Locate the cell with the specified text and output its (X, Y) center coordinate. 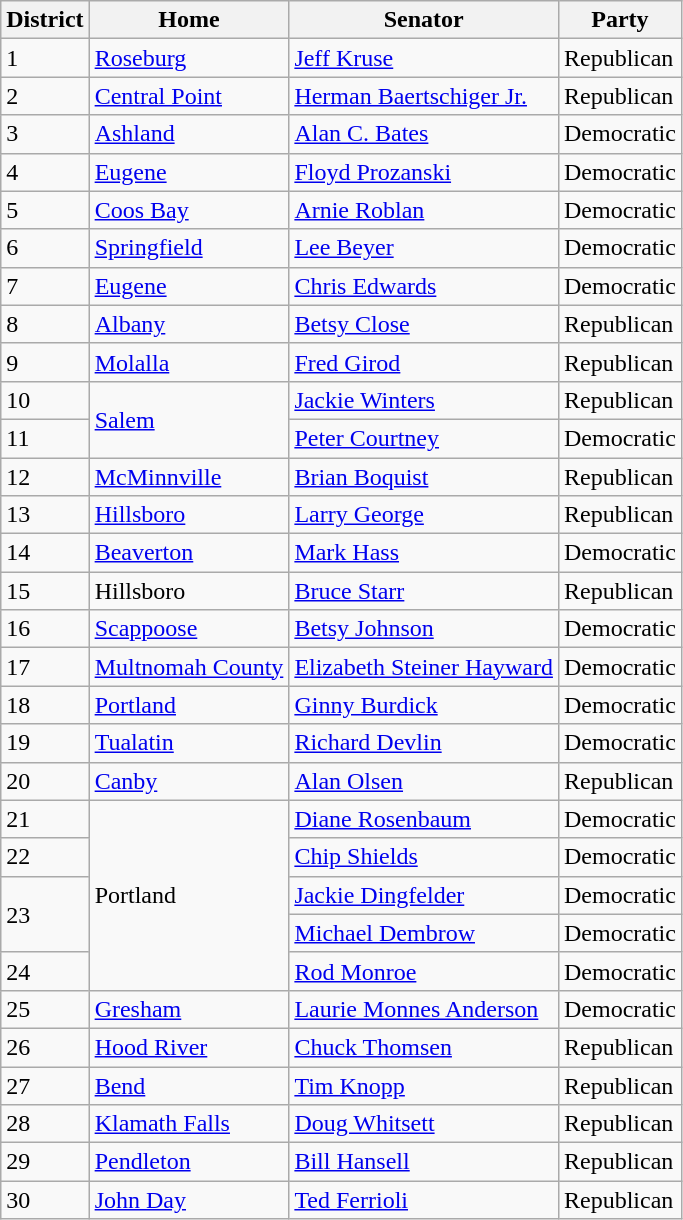
Betsy Close (424, 324)
Jeff Kruse (424, 58)
9 (45, 362)
24 (45, 971)
16 (45, 629)
Home (189, 20)
Mark Hass (424, 553)
Ginny Burdick (424, 705)
26 (45, 1047)
14 (45, 553)
Alan Olsen (424, 781)
27 (45, 1085)
Richard Devlin (424, 743)
Chip Shields (424, 857)
Michael Dembrow (424, 933)
6 (45, 248)
4 (45, 172)
Bill Hansell (424, 1162)
Rod Monroe (424, 971)
21 (45, 819)
Springfield (189, 248)
Pendleton (189, 1162)
Gresham (189, 1009)
Multnomah County (189, 667)
13 (45, 515)
Scappoose (189, 629)
Chris Edwards (424, 286)
2 (45, 96)
11 (45, 438)
1 (45, 58)
Party (620, 20)
Tim Knopp (424, 1085)
7 (45, 286)
25 (45, 1009)
8 (45, 324)
Arnie Roblan (424, 210)
Albany (189, 324)
15 (45, 591)
Bruce Starr (424, 591)
3 (45, 134)
Chuck Thomsen (424, 1047)
Fred Girod (424, 362)
18 (45, 705)
Coos Bay (189, 210)
Jackie Winters (424, 400)
Ashland (189, 134)
Tualatin (189, 743)
Roseburg (189, 58)
22 (45, 857)
Alan C. Bates (424, 134)
20 (45, 781)
Brian Boquist (424, 477)
Canby (189, 781)
Betsy Johnson (424, 629)
Herman Baertschiger Jr. (424, 96)
Lee Beyer (424, 248)
Diane Rosenbaum (424, 819)
10 (45, 400)
29 (45, 1162)
Salem (189, 419)
28 (45, 1124)
McMinnville (189, 477)
Klamath Falls (189, 1124)
Elizabeth Steiner Hayward (424, 667)
Jackie Dingfelder (424, 895)
23 (45, 914)
19 (45, 743)
30 (45, 1200)
Central Point (189, 96)
Floyd Prozanski (424, 172)
Doug Whitsett (424, 1124)
12 (45, 477)
Peter Courtney (424, 438)
5 (45, 210)
John Day (189, 1200)
Bend (189, 1085)
Hood River (189, 1047)
Ted Ferrioli (424, 1200)
Beaverton (189, 553)
Laurie Monnes Anderson (424, 1009)
Senator (424, 20)
17 (45, 667)
Larry George (424, 515)
District (45, 20)
Molalla (189, 362)
